Detect which cell encompasses the target text, then output its [x, y] center coordinate. 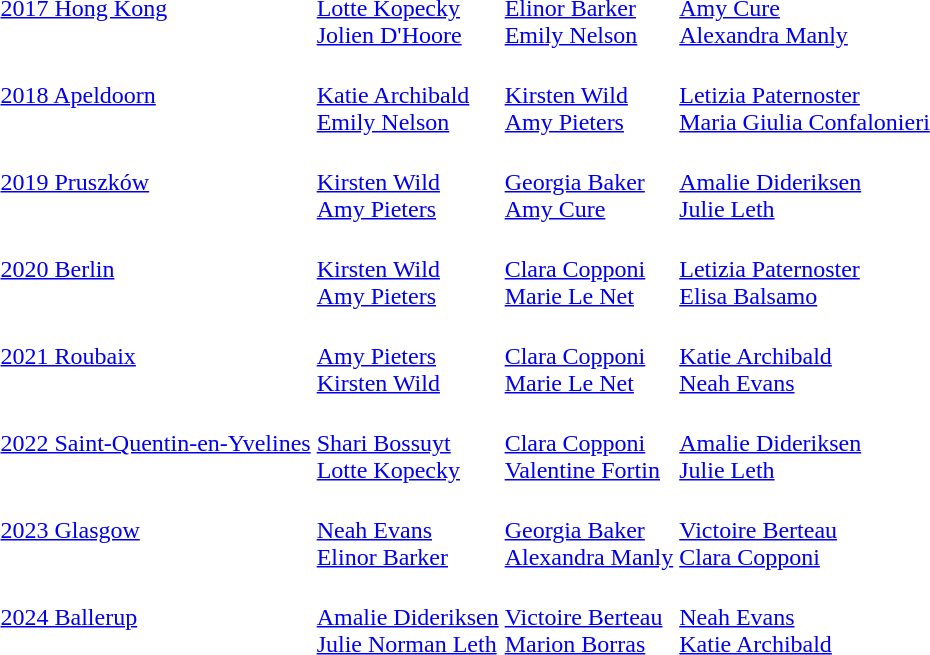
Katie ArchibaldEmily Nelson [408, 95]
Georgia BakerAmy Cure [589, 182]
Amy PietersKirsten Wild [408, 356]
Georgia BakerAlexandra Manly [589, 530]
Shari BossuytLotte Kopecky [408, 443]
Neah EvansElinor Barker [408, 530]
Clara CopponiValentine Fortin [589, 443]
